From the cell containing the given text, extract its center point as [x, y] coordinate. 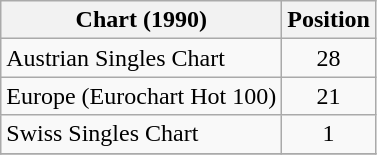
Chart (1990) [142, 20]
Position [329, 20]
21 [329, 96]
1 [329, 134]
28 [329, 58]
Europe (Eurochart Hot 100) [142, 96]
Swiss Singles Chart [142, 134]
Austrian Singles Chart [142, 58]
